Capture the cell that displays the provided text and extract its [x, y] central coordinate. 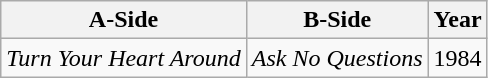
B-Side [337, 20]
Year [458, 20]
A-Side [124, 20]
Turn Your Heart Around [124, 58]
1984 [458, 58]
Ask No Questions [337, 58]
